Extract the [X, Y] coordinate from the center of the cell holding the provided text.  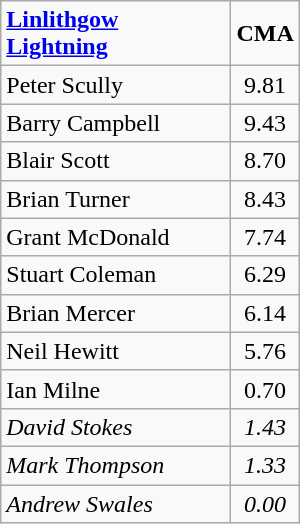
Mark Thompson [116, 465]
Brian Turner [116, 199]
8.70 [265, 161]
Stuart Coleman [116, 275]
Andrew Swales [116, 503]
Brian Mercer [116, 313]
1.43 [265, 427]
9.81 [265, 85]
9.43 [265, 123]
1.33 [265, 465]
7.74 [265, 237]
0.00 [265, 503]
Blair Scott [116, 161]
8.43 [265, 199]
David Stokes [116, 427]
Linlithgow Lightning [116, 34]
5.76 [265, 351]
Barry Campbell [116, 123]
Peter Scully [116, 85]
6.29 [265, 275]
0.70 [265, 389]
CMA [265, 34]
Neil Hewitt [116, 351]
Grant McDonald [116, 237]
Ian Milne [116, 389]
6.14 [265, 313]
